Search for the cell housing the specified text and yield its [x, y] center coordinate. 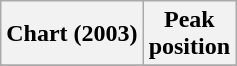
Chart (2003) [72, 34]
Peak position [189, 34]
